Extract the (x, y) coordinate from the center of the cell holding the provided text.  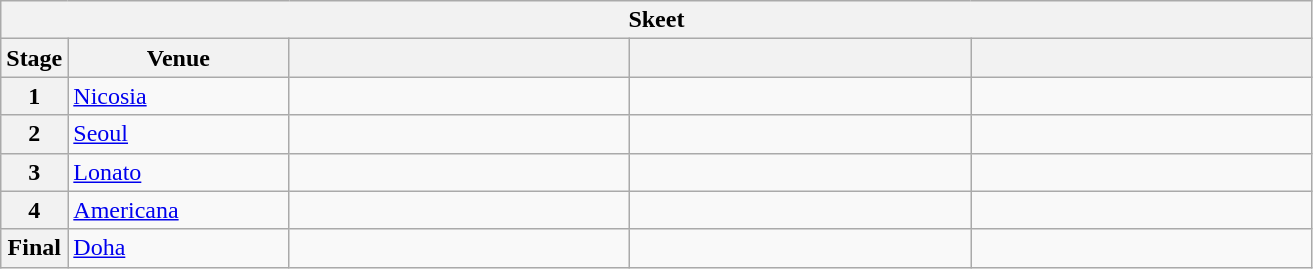
Venue (178, 58)
2 (34, 134)
Nicosia (178, 96)
1 (34, 96)
Lonato (178, 172)
Americana (178, 210)
Seoul (178, 134)
3 (34, 172)
Stage (34, 58)
Skeet (656, 20)
Final (34, 248)
4 (34, 210)
Doha (178, 248)
